Determine the (X, Y) coordinate at the center of the cell enclosing the given text.  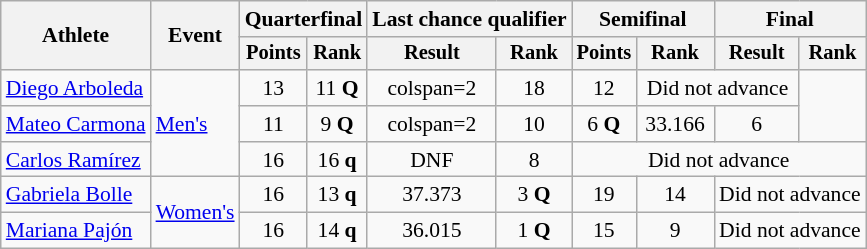
Men's (196, 124)
Event (196, 36)
13 q (337, 195)
11 Q (337, 88)
11 (274, 124)
Diego Arboleda (76, 88)
1 Q (534, 231)
3 Q (534, 195)
Final (790, 19)
36.015 (432, 231)
37.373 (432, 195)
Mariana Pajón (76, 231)
9 Q (337, 124)
10 (534, 124)
14 q (337, 231)
DNF (432, 160)
Quarterfinal (304, 19)
Last chance qualifier (469, 19)
15 (604, 231)
6 (756, 124)
16 q (337, 160)
14 (675, 195)
33.166 (675, 124)
Women's (196, 212)
Semifinal (643, 19)
19 (604, 195)
Mateo Carmona (76, 124)
8 (534, 160)
Carlos Ramírez (76, 160)
6 Q (604, 124)
9 (675, 231)
12 (604, 88)
13 (274, 88)
18 (534, 88)
Athlete (76, 36)
Gabriela Bolle (76, 195)
